Extract the [X, Y] coordinate from the center of the cell holding the provided text.  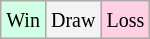
Win [24, 20]
Loss [126, 20]
Draw [72, 20]
